Identify which cell holds the provided text, then report its [X, Y] central coordinate. 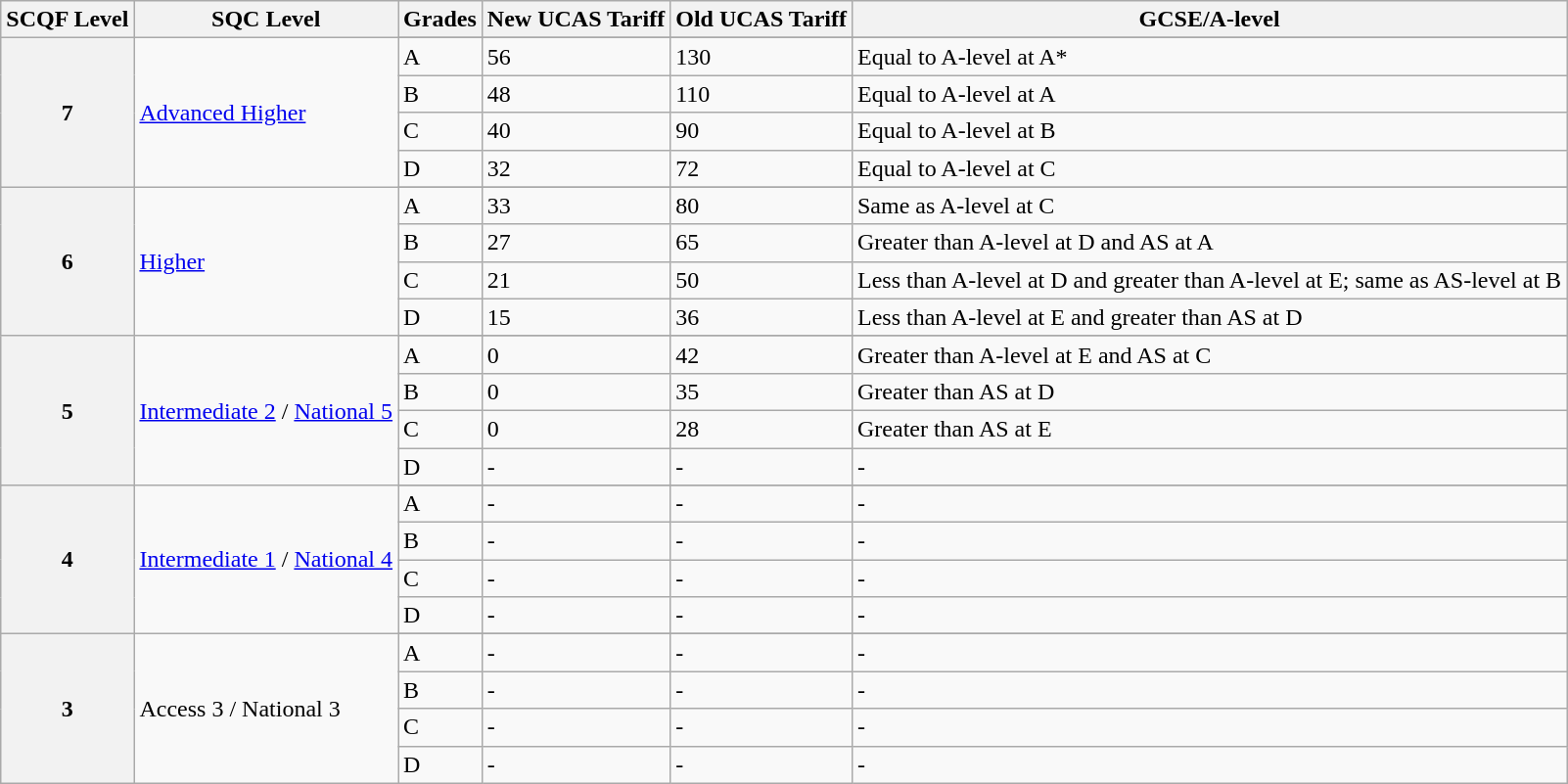
Greater than A-level at E and AS at C [1209, 354]
Greater than AS at E [1209, 429]
35 [761, 392]
80 [761, 206]
40 [576, 131]
21 [576, 280]
Equal to A-level at A* [1209, 57]
90 [761, 131]
50 [761, 280]
Higher [266, 261]
Intermediate 2 / National 5 [266, 410]
36 [761, 317]
Greater than A-level at D and AS at A [1209, 243]
SQC Level [266, 20]
Less than A-level at D and greater than A-level at E; same as AS-level at B [1209, 280]
7 [68, 113]
4 [68, 560]
3 [68, 709]
Equal to A-level at C [1209, 168]
27 [576, 243]
Intermediate 1 / National 4 [266, 560]
New UCAS Tariff [576, 20]
48 [576, 94]
15 [576, 317]
Greater than AS at D [1209, 392]
72 [761, 168]
GCSE/A-level [1209, 20]
32 [576, 168]
65 [761, 243]
Same as A-level at C [1209, 206]
28 [761, 429]
Equal to A-level at B [1209, 131]
Old UCAS Tariff [761, 20]
130 [761, 57]
Advanced Higher [266, 113]
6 [68, 261]
Grades [440, 20]
33 [576, 206]
Less than A-level at E and greater than AS at D [1209, 317]
Access 3 / National 3 [266, 709]
110 [761, 94]
56 [576, 57]
Equal to A-level at A [1209, 94]
42 [761, 354]
SCQF Level [68, 20]
5 [68, 410]
